Detect which cell encompasses the target text, then output its [X, Y] center coordinate. 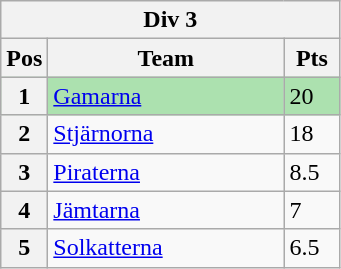
Stjärnorna [166, 134]
2 [24, 134]
Piraterna [166, 172]
8.5 [312, 172]
Solkatterna [166, 248]
3 [24, 172]
Jämtarna [166, 210]
5 [24, 248]
Pos [24, 58]
4 [24, 210]
20 [312, 96]
Div 3 [170, 20]
6.5 [312, 248]
7 [312, 210]
18 [312, 134]
Gamarna [166, 96]
Pts [312, 58]
Team [166, 58]
1 [24, 96]
